Search for the cell housing the specified text and yield its (x, y) center coordinate. 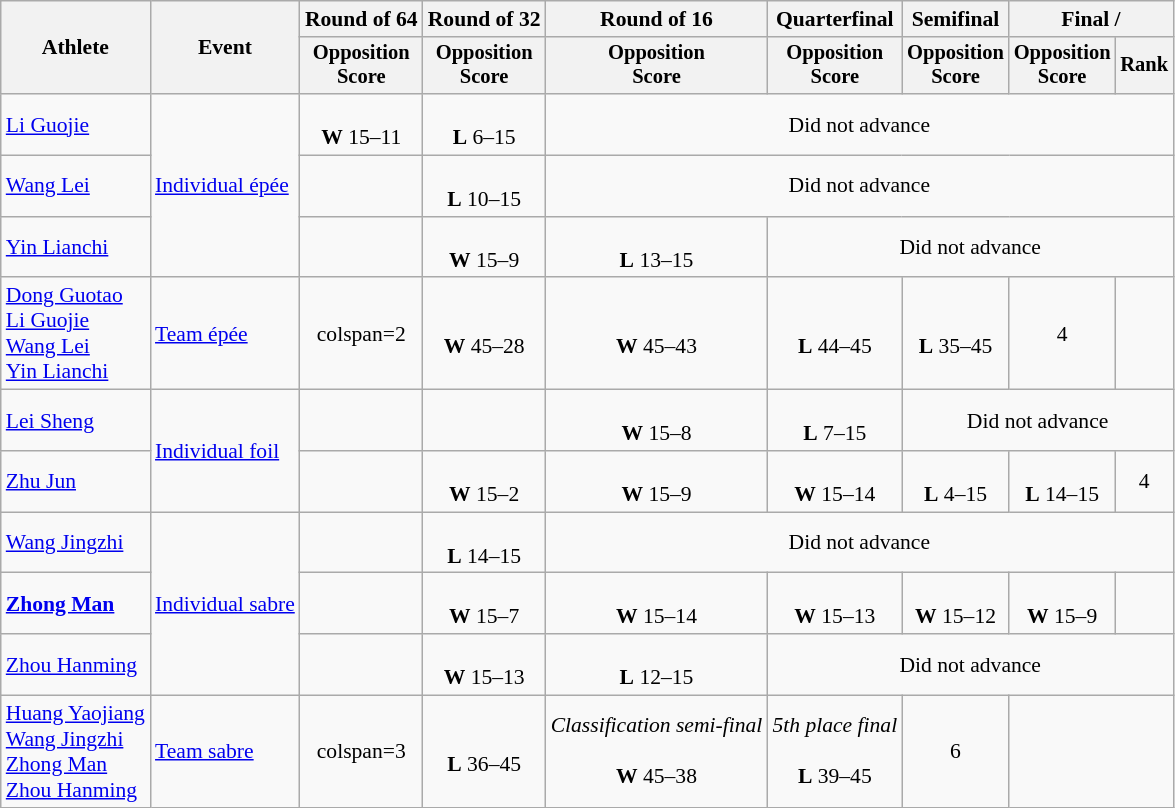
Quarterfinal (834, 19)
L 35–45 (956, 334)
6 (956, 752)
Rank (1144, 66)
Team sabre (225, 752)
W 15–2 (484, 482)
colspan=2 (362, 334)
Team épée (225, 334)
Li Guojie (76, 124)
L 13–15 (657, 248)
Athlete (76, 48)
colspan=3 (362, 752)
L 12–15 (657, 664)
W 15–7 (484, 604)
W 45–43 (657, 334)
Zhu Jun (76, 482)
Semifinal (956, 19)
L 36–45 (484, 752)
Yin Lianchi (76, 248)
Lei Sheng (76, 420)
Huang YaojiangWang JingzhiZhong ManZhou Hanming (76, 752)
W 15–8 (657, 420)
L 6–15 (484, 124)
Round of 64 (362, 19)
W 45–28 (484, 334)
Individual sabre (225, 604)
Final / (1091, 19)
Wang Lei (76, 186)
W 15–12 (956, 604)
L 10–15 (484, 186)
Classification semi-finalW 45–38 (657, 752)
L 4–15 (956, 482)
L 7–15 (834, 420)
Zhou Hanming (76, 664)
Round of 16 (657, 19)
5th place finalL 39–45 (834, 752)
Zhong Man (76, 604)
Round of 32 (484, 19)
Dong GuotaoLi GuojieWang LeiYin Lianchi (76, 334)
Individual épée (225, 186)
Wang Jingzhi (76, 542)
L 44–45 (834, 334)
Event (225, 48)
Individual foil (225, 451)
W 15–11 (362, 124)
